Search for the cell housing the specified text and yield its (x, y) center coordinate. 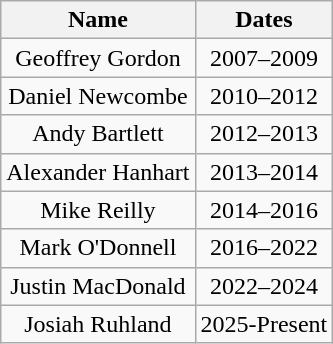
Mark O'Donnell (98, 248)
2012–2013 (264, 134)
Geoffrey Gordon (98, 58)
2016–2022 (264, 248)
2007–2009 (264, 58)
2013–2014 (264, 172)
Daniel Newcombe (98, 96)
2014–2016 (264, 210)
Josiah Ruhland (98, 324)
Andy Bartlett (98, 134)
Alexander Hanhart (98, 172)
Name (98, 20)
Justin MacDonald (98, 286)
2022–2024 (264, 286)
Mike Reilly (98, 210)
2010–2012 (264, 96)
2025-Present (264, 324)
Dates (264, 20)
